Search for the cell housing the specified text and yield its (x, y) center coordinate. 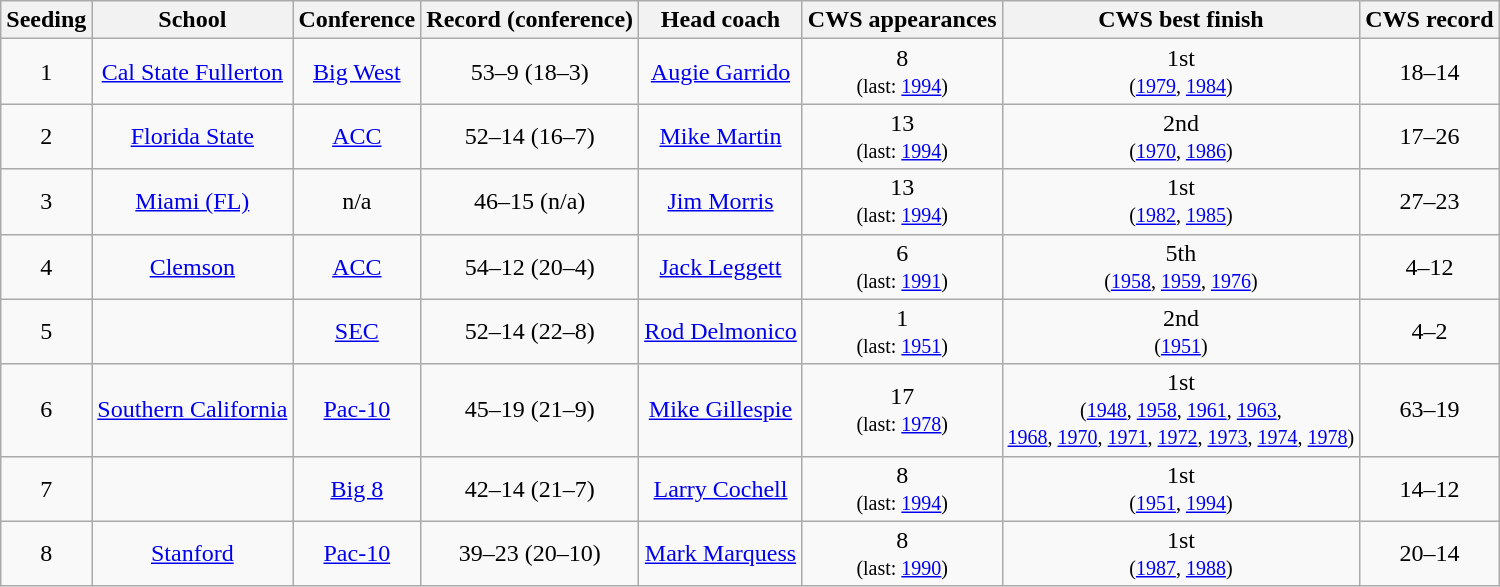
Conference (357, 20)
1(last: 1951) (902, 332)
6 (46, 410)
Head coach (721, 20)
2nd(1951) (1181, 332)
Jack Leggett (721, 266)
42–14 (21–7) (530, 488)
1st(1979, 1984) (1181, 72)
CWS record (1430, 20)
27–23 (1430, 202)
17–26 (1430, 136)
1st(1987, 1988) (1181, 554)
SEC (357, 332)
2 (46, 136)
5 (46, 332)
Miami (FL) (192, 202)
Southern California (192, 410)
Clemson (192, 266)
School (192, 20)
CWS appearances (902, 20)
8 (46, 554)
7 (46, 488)
n/a (357, 202)
Florida State (192, 136)
1st(1951, 1994) (1181, 488)
6(last: 1991) (902, 266)
4 (46, 266)
Augie Garrido (721, 72)
3 (46, 202)
Rod Delmonico (721, 332)
54–12 (20–4) (530, 266)
20–14 (1430, 554)
1 (46, 72)
52–14 (16–7) (530, 136)
1st(1948, 1958, 1961, 1963, 1968, 1970, 1971, 1972, 1973, 1974, 1978) (1181, 410)
Seeding (46, 20)
53–9 (18–3) (530, 72)
Stanford (192, 554)
2nd(1970, 1986) (1181, 136)
Big 8 (357, 488)
Jim Morris (721, 202)
5th(1958, 1959, 1976) (1181, 266)
17(last: 1978) (902, 410)
8(last: 1990) (902, 554)
Mark Marquess (721, 554)
18–14 (1430, 72)
4–2 (1430, 332)
52–14 (22–8) (530, 332)
4–12 (1430, 266)
45–19 (21–9) (530, 410)
63–19 (1430, 410)
CWS best finish (1181, 20)
14–12 (1430, 488)
Cal State Fullerton (192, 72)
39–23 (20–10) (530, 554)
Mike Gillespie (721, 410)
Big West (357, 72)
Mike Martin (721, 136)
46–15 (n/a) (530, 202)
1st(1982, 1985) (1181, 202)
Larry Cochell (721, 488)
Record (conference) (530, 20)
